Provide the [x, y] coordinate of the cell's center where the given text is located.  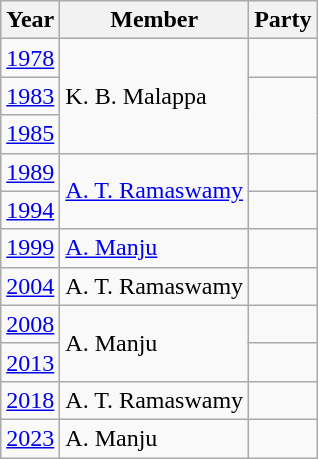
2004 [30, 286]
1999 [30, 248]
2018 [30, 400]
2023 [30, 438]
1983 [30, 96]
1989 [30, 172]
Year [30, 20]
1978 [30, 58]
2013 [30, 362]
1985 [30, 134]
K. B. Malappa [154, 96]
Member [154, 20]
2008 [30, 324]
1994 [30, 210]
Party [283, 20]
